Return the (X, Y) coordinate for the center point of the cell that contains the specified text.  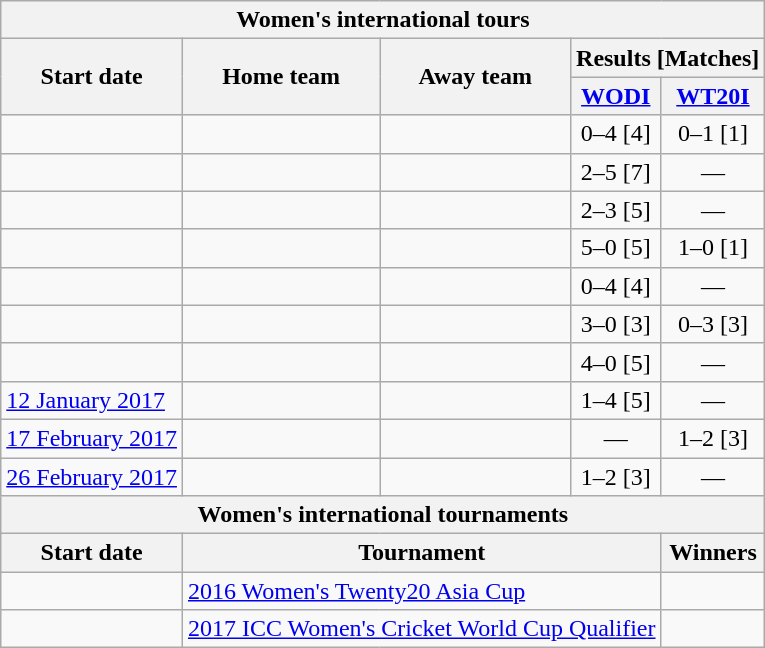
2–3 [5] (616, 210)
17 February 2017 (92, 438)
5–0 [5] (616, 248)
4–0 [5] (616, 362)
1–0 [1] (713, 248)
WT20I (713, 96)
Home team (280, 77)
2017 ICC Women's Cricket World Cup Qualifier (422, 629)
0–1 [1] (713, 134)
12 January 2017 (92, 400)
Winners (713, 553)
Tournament (422, 553)
2016 Women's Twenty20 Asia Cup (422, 591)
Results [Matches] (668, 58)
1–4 [5] (616, 400)
Women's international tournaments (383, 515)
3–0 [3] (616, 324)
Women's international tours (383, 20)
2–5 [7] (616, 172)
26 February 2017 (92, 477)
WODI (616, 96)
Away team (476, 77)
0–3 [3] (713, 324)
